Extract the [x, y] coordinate from the center of the cell holding the provided text.  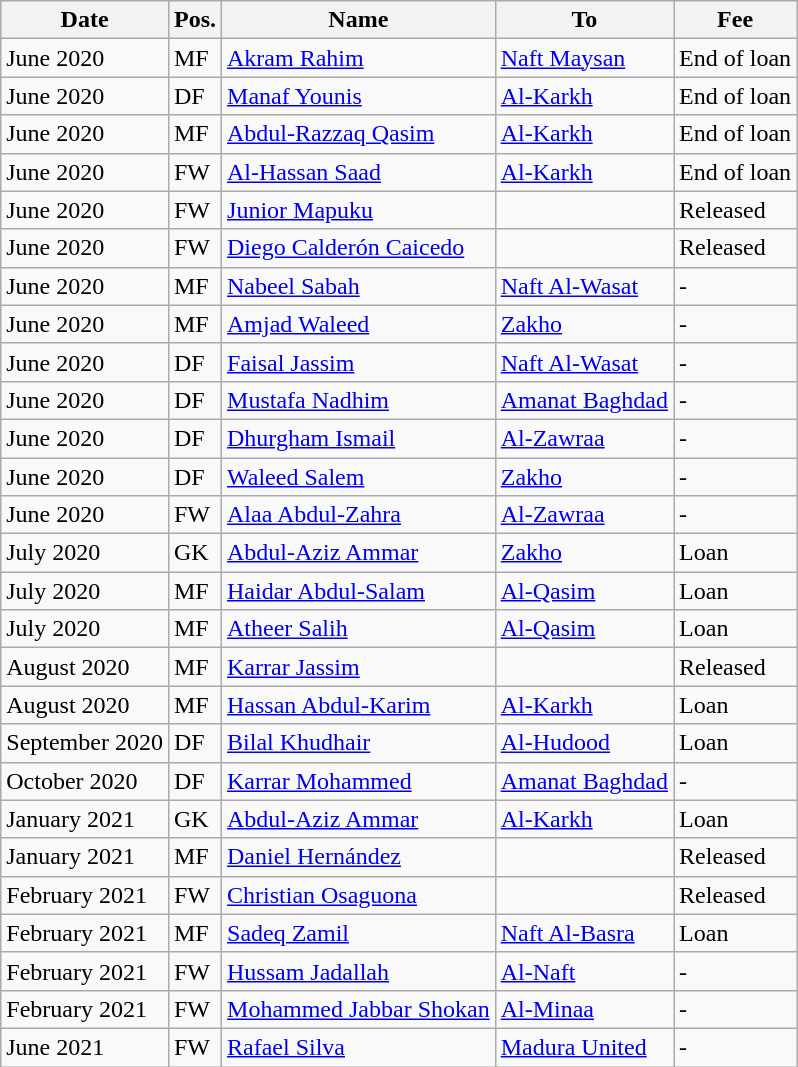
To [584, 20]
Akram Rahim [359, 58]
Abdul-Razzaq Qasim [359, 134]
September 2020 [85, 743]
Al-Minaa [584, 1009]
Naft Al-Basra [584, 933]
October 2020 [85, 781]
Al-Naft [584, 971]
Christian Osaguona [359, 895]
Naft Maysan [584, 58]
Sadeq Zamil [359, 933]
Al-Hassan Saad [359, 172]
Amjad Waleed [359, 324]
Faisal Jassim [359, 362]
June 2021 [85, 1047]
Dhurgham Ismail [359, 438]
Rafael Silva [359, 1047]
Hussam Jadallah [359, 971]
Karrar Mohammed [359, 781]
Al-Hudood [584, 743]
Date [85, 20]
Fee [736, 20]
Atheer Salih [359, 629]
Hassan Abdul-Karim [359, 705]
Diego Calderón Caicedo [359, 248]
Junior Mapuku [359, 210]
Pos. [194, 20]
Name [359, 20]
Waleed Salem [359, 477]
Bilal Khudhair [359, 743]
Karrar Jassim [359, 667]
Mustafa Nadhim [359, 400]
Madura United [584, 1047]
Nabeel Sabah [359, 286]
Manaf Younis [359, 96]
Mohammed Jabbar Shokan [359, 1009]
Daniel Hernández [359, 857]
Haidar Abdul-Salam [359, 591]
Alaa Abdul-Zahra [359, 515]
